Locate the cell with the specified text and output its [x, y] center coordinate. 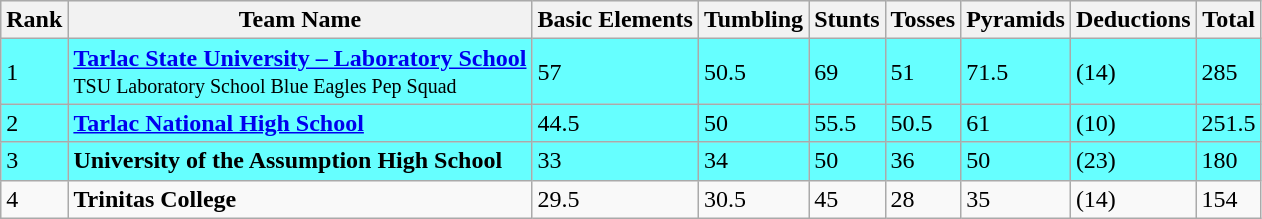
35 [1016, 199]
45 [847, 199]
Team Name [300, 20]
Tumbling [753, 20]
Deductions [1133, 20]
34 [753, 161]
(10) [1133, 123]
57 [615, 72]
4 [34, 199]
28 [923, 199]
Pyramids [1016, 20]
69 [847, 72]
61 [1016, 123]
2 [34, 123]
Tarlac National High School [300, 123]
1 [34, 72]
30.5 [753, 199]
3 [34, 161]
180 [1228, 161]
154 [1228, 199]
Tosses [923, 20]
55.5 [847, 123]
Rank [34, 20]
(23) [1133, 161]
University of the Assumption High School [300, 161]
251.5 [1228, 123]
33 [615, 161]
Tarlac State University – Laboratory School TSU Laboratory School Blue Eagles Pep Squad [300, 72]
Total [1228, 20]
29.5 [615, 199]
285 [1228, 72]
Stunts [847, 20]
36 [923, 161]
44.5 [615, 123]
Trinitas College [300, 199]
71.5 [1016, 72]
Basic Elements [615, 20]
51 [923, 72]
